From the cell containing the given text, extract its center point as (x, y) coordinate. 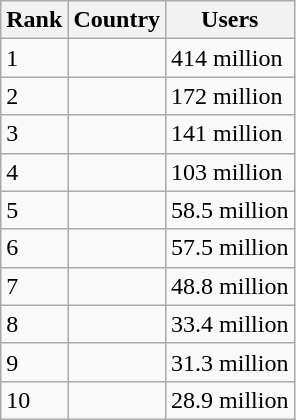
172 million (230, 96)
2 (34, 96)
414 million (230, 58)
48.8 million (230, 286)
Users (230, 20)
103 million (230, 172)
28.9 million (230, 400)
Rank (34, 20)
57.5 million (230, 248)
141 million (230, 134)
3 (34, 134)
1 (34, 58)
5 (34, 210)
4 (34, 172)
31.3 million (230, 362)
6 (34, 248)
Country (117, 20)
8 (34, 324)
58.5 million (230, 210)
33.4 million (230, 324)
7 (34, 286)
9 (34, 362)
10 (34, 400)
